Scan for the cell matching the given text and deliver its (x, y) coordinate at center. 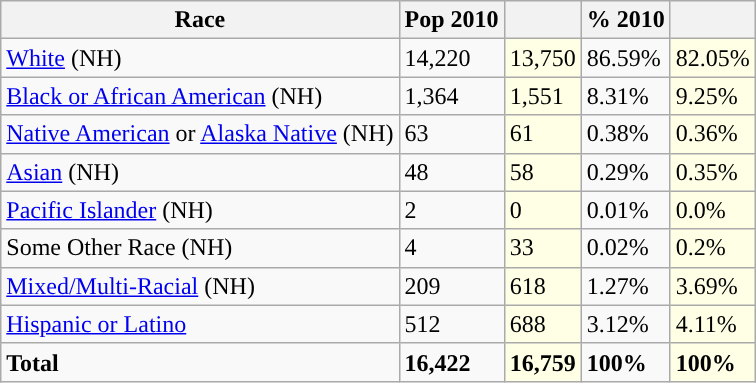
3.12% (626, 324)
14,220 (452, 58)
Total (200, 362)
48 (452, 172)
0.36% (712, 134)
0.0% (712, 210)
61 (542, 134)
63 (452, 134)
0.38% (626, 134)
33 (542, 248)
Black or African American (NH) (200, 96)
0 (542, 210)
Pop 2010 (452, 20)
86.59% (626, 58)
58 (542, 172)
9.25% (712, 96)
White (NH) (200, 58)
4.11% (712, 324)
16,759 (542, 362)
618 (542, 286)
Asian (NH) (200, 172)
2 (452, 210)
% 2010 (626, 20)
0.01% (626, 210)
0.35% (712, 172)
209 (452, 286)
0.2% (712, 248)
1.27% (626, 286)
13,750 (542, 58)
3.69% (712, 286)
0.29% (626, 172)
688 (542, 324)
Mixed/Multi-Racial (NH) (200, 286)
8.31% (626, 96)
Some Other Race (NH) (200, 248)
Pacific Islander (NH) (200, 210)
4 (452, 248)
Hispanic or Latino (200, 324)
Native American or Alaska Native (NH) (200, 134)
512 (452, 324)
16,422 (452, 362)
1,551 (542, 96)
0.02% (626, 248)
Race (200, 20)
82.05% (712, 58)
1,364 (452, 96)
